Scan for the cell matching the given text and deliver its (X, Y) coordinate at center. 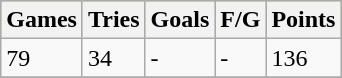
Goals (180, 20)
Points (304, 20)
Tries (114, 20)
34 (114, 58)
136 (304, 58)
79 (42, 58)
F/G (240, 20)
Games (42, 20)
